Capture the cell that displays the provided text and extract its [X, Y] central coordinate. 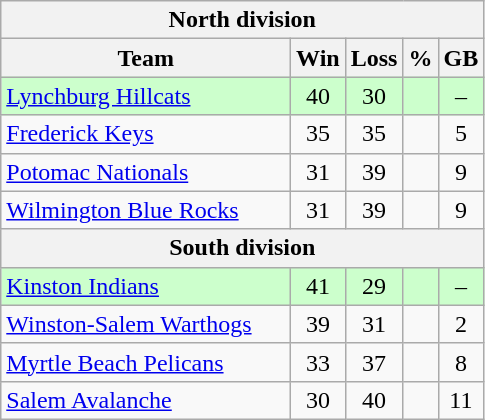
37 [374, 362]
8 [461, 362]
Myrtle Beach Pelicans [146, 362]
Salem Avalanche [146, 400]
29 [374, 286]
11 [461, 400]
Loss [374, 58]
2 [461, 324]
Team [146, 58]
Frederick Keys [146, 134]
Lynchburg Hillcats [146, 96]
% [420, 58]
41 [318, 286]
Wilmington Blue Rocks [146, 210]
Potomac Nationals [146, 172]
5 [461, 134]
Kinston Indians [146, 286]
Winston-Salem Warthogs [146, 324]
South division [242, 248]
Win [318, 58]
33 [318, 362]
North division [242, 20]
GB [461, 58]
